Search for the cell housing the specified text and yield its [x, y] center coordinate. 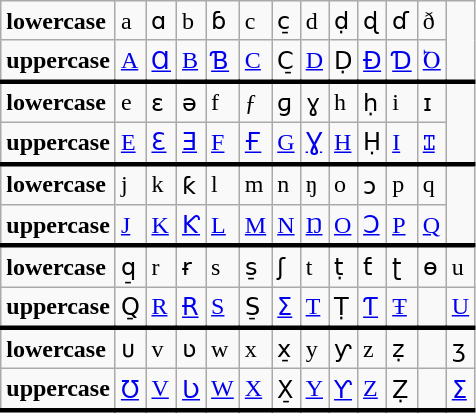
ŋ [314, 184]
ɡ [286, 102]
Ṭ [344, 308]
r [162, 266]
ɖ [372, 21]
z [372, 348]
ө [432, 266]
ʋ [192, 348]
ƴ [344, 348]
ṭ [344, 266]
X̠ [286, 390]
Ɣ [314, 142]
N [286, 226]
Q [432, 226]
h [344, 102]
x [255, 348]
Ɖ [372, 60]
ʈ [402, 266]
Ɛ [162, 142]
Ɪ [432, 142]
S [223, 308]
R [162, 308]
ƙ [192, 184]
j [130, 184]
i [402, 102]
ɑ [162, 21]
m [255, 184]
U [460, 308]
x̠ [286, 348]
e [130, 102]
q [432, 184]
ʒ [460, 348]
ƭ [372, 266]
Q̠ [130, 308]
c̠ [286, 21]
Ǝ [192, 142]
Ḍ [344, 60]
X [255, 390]
k [162, 184]
Ƙ [192, 226]
Ƴ [344, 390]
Ɗ [402, 60]
Ƭ [372, 308]
l [223, 184]
O [344, 226]
A [130, 60]
H [344, 142]
C̠ [286, 60]
ḥ [372, 102]
K [162, 226]
ẓ [402, 348]
ɓ [223, 21]
ɪ [432, 102]
ḍ [344, 21]
Ʋ [192, 390]
J [130, 226]
Ḥ [372, 142]
F [223, 142]
B [192, 60]
Ɑ [162, 60]
Y [314, 390]
T [314, 308]
ɗ [402, 21]
Ɔ [372, 226]
M [255, 226]
G [286, 142]
Ꝺ [432, 60]
f [223, 102]
Z [372, 390]
Ŋ [314, 226]
ƒ [255, 102]
Ʊ [130, 390]
p [402, 184]
E [130, 142]
ᴜ [130, 348]
D [314, 60]
ɣ [314, 102]
a [130, 21]
Ẓ [402, 390]
u [460, 266]
L [223, 226]
y [314, 348]
Ɍ [192, 308]
I [402, 142]
n [286, 184]
s [223, 266]
C [255, 60]
Ɓ [223, 60]
o [344, 184]
ǝ [192, 102]
ʃ [286, 266]
s̠ [255, 266]
q̠ [130, 266]
d [314, 21]
ð [432, 21]
V [162, 390]
v [162, 348]
Ŧ [402, 308]
ɛ [162, 102]
P [402, 226]
Ғ [255, 142]
ɔ [372, 184]
b [192, 21]
ɍ [192, 266]
S̠ [255, 308]
c [255, 21]
t [314, 266]
W [223, 390]
w [223, 348]
